Scan for the cell matching the given text and deliver its [x, y] coordinate at center. 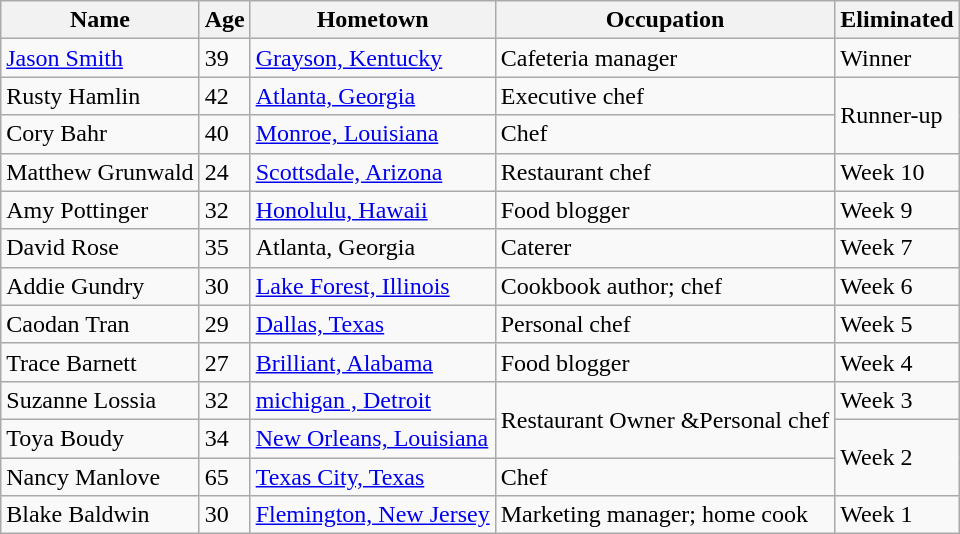
Restaurant Owner &Personal chef [665, 419]
24 [224, 172]
Lake Forest, Illinois [372, 286]
David Rose [100, 248]
Nancy Manlove [100, 477]
Runner-up [897, 115]
Scottsdale, Arizona [372, 172]
Flemington, New Jersey [372, 515]
65 [224, 477]
Suzanne Lossia [100, 400]
Winner [897, 58]
Texas City, Texas [372, 477]
Jason Smith [100, 58]
Week 4 [897, 362]
Monroe, Louisiana [372, 134]
Cory Bahr [100, 134]
Personal chef [665, 324]
Eliminated [897, 20]
Week 1 [897, 515]
Rusty Hamlin [100, 96]
Week 10 [897, 172]
Week 3 [897, 400]
michigan , Detroit [372, 400]
Matthew Grunwald [100, 172]
Name [100, 20]
Trace Barnett [100, 362]
Blake Baldwin [100, 515]
Honolulu, Hawaii [372, 210]
Amy Pottinger [100, 210]
29 [224, 324]
Marketing manager; home cook [665, 515]
42 [224, 96]
Occupation [665, 20]
Week 6 [897, 286]
Hometown [372, 20]
New Orleans, Louisiana [372, 438]
Week 9 [897, 210]
Caodan Tran [100, 324]
Addie Gundry [100, 286]
Cookbook author; chef [665, 286]
Cafeteria manager [665, 58]
Grayson, Kentucky [372, 58]
27 [224, 362]
40 [224, 134]
Week 2 [897, 457]
Age [224, 20]
Caterer [665, 248]
39 [224, 58]
Toya Boudy [100, 438]
Dallas, Texas [372, 324]
Week 7 [897, 248]
Brilliant, Alabama [372, 362]
Restaurant chef [665, 172]
34 [224, 438]
35 [224, 248]
Week 5 [897, 324]
Executive chef [665, 96]
